Return the [x, y] coordinate for the center point of the cell that contains the specified text.  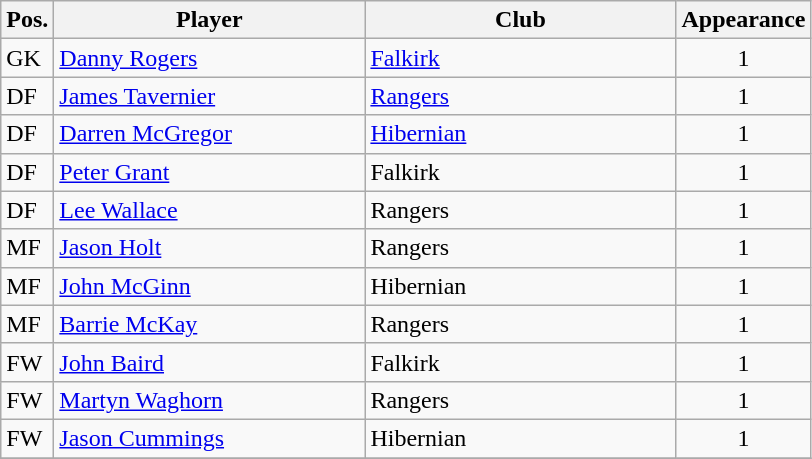
Martyn Waghorn [210, 400]
Barrie McKay [210, 324]
Danny Rogers [210, 58]
Pos. [28, 20]
John McGinn [210, 286]
GK [28, 58]
Jason Cummings [210, 438]
Jason Holt [210, 248]
Lee Wallace [210, 210]
Appearance [744, 20]
Darren McGregor [210, 134]
John Baird [210, 362]
Peter Grant [210, 172]
Club [520, 20]
Player [210, 20]
James Tavernier [210, 96]
